Find where the given text appears and provide that cell's center as [X, Y] coordinate. 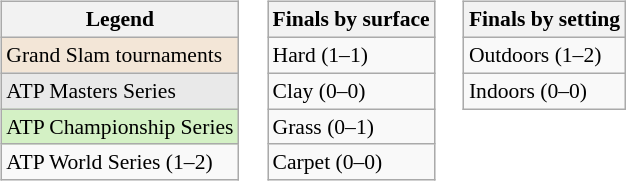
ATP Masters Series [120, 91]
Legend [120, 20]
Hard (1–1) [352, 55]
Finals by surface [352, 20]
Carpet (0–0) [352, 162]
Grass (0–1) [352, 127]
ATP Championship Series [120, 127]
Finals by setting [544, 20]
Indoors (0–0) [544, 91]
Clay (0–0) [352, 91]
Outdoors (1–2) [544, 55]
ATP World Series (1–2) [120, 162]
Grand Slam tournaments [120, 55]
